Locate the cell with the specified text and output its (x, y) center coordinate. 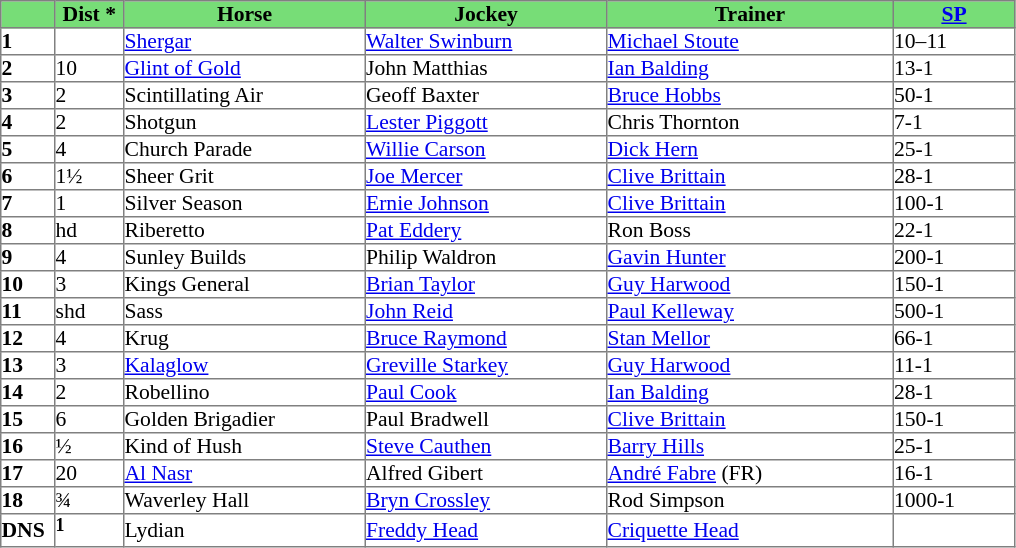
Horse (245, 14)
Freddy Head (486, 530)
Church Parade (245, 150)
11 (28, 312)
1½ (90, 176)
DNS (28, 530)
8 (28, 230)
7 (28, 204)
Michael Stoute (750, 42)
Criquette Head (750, 530)
Gavin Hunter (750, 258)
Glint of Gold (245, 68)
Lydian (245, 530)
13-1 (954, 68)
Kind of Hush (245, 446)
Krug (245, 338)
John Matthias (486, 68)
Dick Hern (750, 150)
Walter Swinburn (486, 42)
Bruce Raymond (486, 338)
Barry Hills (750, 446)
André Fabre (FR) (750, 474)
Willie Carson (486, 150)
500-1 (954, 312)
Ron Boss (750, 230)
10–11 (954, 42)
Sunley Builds (245, 258)
Kalaglow (245, 366)
hd (90, 230)
7-1 (954, 122)
9 (28, 258)
66-1 (954, 338)
Greville Starkey (486, 366)
Joe Mercer (486, 176)
Jockey (486, 14)
Al Nasr (245, 474)
16 (28, 446)
Golden Brigadier (245, 420)
Scintillating Air (245, 96)
11-1 (954, 366)
Robellino (245, 392)
12 (28, 338)
Shergar (245, 42)
13 (28, 366)
Ernie Johnson (486, 204)
Sheer Grit (245, 176)
Pat Eddery (486, 230)
Stan Mellor (750, 338)
200-1 (954, 258)
Geoff Baxter (486, 96)
Sass (245, 312)
Chris Thornton (750, 122)
Brian Taylor (486, 284)
½ (90, 446)
SP (954, 14)
Paul Bradwell (486, 420)
Waverley Hall (245, 500)
Shotgun (245, 122)
17 (28, 474)
16-1 (954, 474)
18 (28, 500)
22-1 (954, 230)
shd (90, 312)
Silver Season (245, 204)
Lester Piggott (486, 122)
Trainer (750, 14)
Alfred Gibert (486, 474)
Philip Waldron (486, 258)
50-1 (954, 96)
1000-1 (954, 500)
Kings General (245, 284)
Paul Kelleway (750, 312)
14 (28, 392)
John Reid (486, 312)
15 (28, 420)
Riberetto (245, 230)
Paul Cook (486, 392)
Rod Simpson (750, 500)
100-1 (954, 204)
Bruce Hobbs (750, 96)
¾ (90, 500)
Steve Cauthen (486, 446)
5 (28, 150)
Dist * (90, 14)
Bryn Crossley (486, 500)
20 (90, 474)
